Locate the cell with the specified text and output its [x, y] center coordinate. 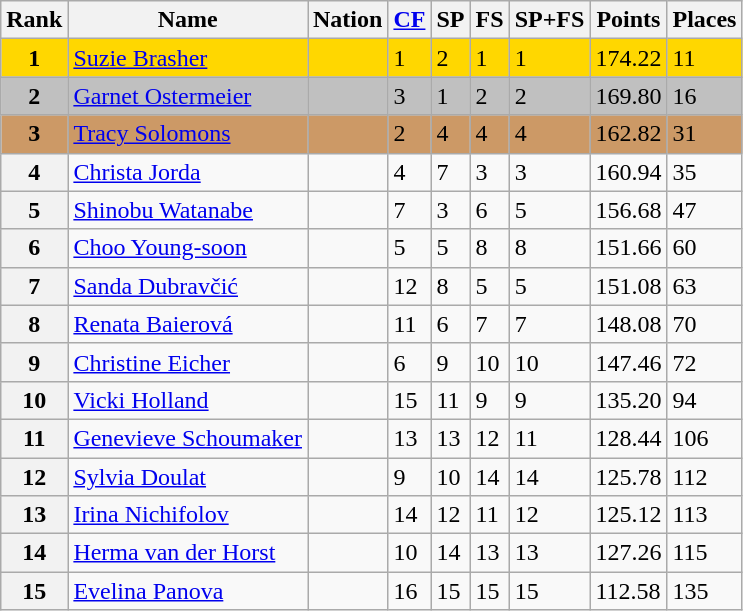
Christa Jorda [188, 172]
63 [704, 286]
160.94 [628, 172]
Choo Young-soon [188, 248]
135 [704, 591]
135.20 [628, 400]
Suzie Brasher [188, 58]
147.46 [628, 362]
174.22 [628, 58]
31 [704, 134]
94 [704, 400]
Irina Nichifolov [188, 515]
SP [450, 20]
151.08 [628, 286]
106 [704, 438]
Herma van der Horst [188, 553]
Tracy Solomons [188, 134]
148.08 [628, 324]
Nation [348, 20]
SP+FS [550, 20]
Christine Eicher [188, 362]
Evelina Panova [188, 591]
112 [704, 477]
128.44 [628, 438]
125.12 [628, 515]
Places [704, 20]
113 [704, 515]
60 [704, 248]
Points [628, 20]
Vicki Holland [188, 400]
CF [410, 20]
FS [490, 20]
Rank [34, 20]
Sylvia Doulat [188, 477]
Shinobu Watanabe [188, 210]
169.80 [628, 96]
Sanda Dubravčić [188, 286]
151.66 [628, 248]
162.82 [628, 134]
Genevieve Schoumaker [188, 438]
Garnet Ostermeier [188, 96]
70 [704, 324]
112.58 [628, 591]
35 [704, 172]
Renata Baierová [188, 324]
Name [188, 20]
156.68 [628, 210]
125.78 [628, 477]
115 [704, 553]
127.26 [628, 553]
47 [704, 210]
72 [704, 362]
